Locate the cell with the specified text and output its [x, y] center coordinate. 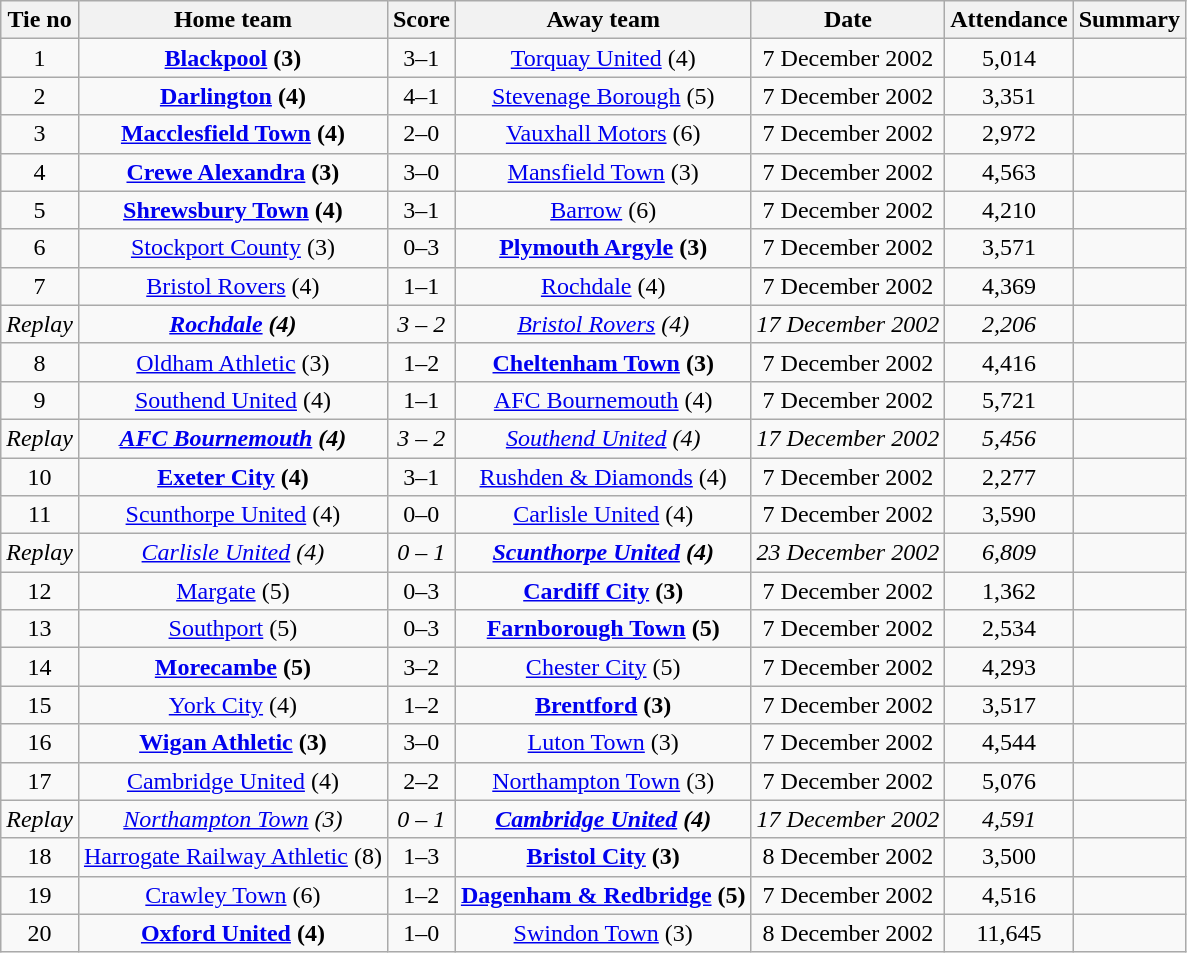
1 [40, 58]
Chester City (5) [603, 667]
Dagenham & Redbridge (5) [603, 895]
Vauxhall Motors (6) [603, 134]
2,206 [1009, 324]
4,563 [1009, 172]
2–2 [421, 781]
Macclesfield Town (4) [232, 134]
Crewe Alexandra (3) [232, 172]
Cardiff City (3) [603, 591]
5,456 [1009, 438]
7 [40, 286]
23 December 2002 [848, 553]
Attendance [1009, 20]
Crawley Town (6) [232, 895]
11 [40, 515]
4–1 [421, 96]
Wigan Athletic (3) [232, 743]
Away team [603, 20]
0–0 [421, 515]
19 [40, 895]
4 [40, 172]
Cheltenham Town (3) [603, 362]
1,362 [1009, 591]
5,721 [1009, 400]
4,544 [1009, 743]
3,517 [1009, 705]
5,076 [1009, 781]
Score [421, 20]
Plymouth Argyle (3) [603, 248]
13 [40, 629]
1–0 [421, 933]
Oxford United (4) [232, 933]
York City (4) [232, 705]
15 [40, 705]
5,014 [1009, 58]
4,591 [1009, 819]
4,516 [1009, 895]
6,809 [1009, 553]
3,590 [1009, 515]
Margate (5) [232, 591]
2 [40, 96]
Mansfield Town (3) [603, 172]
11,645 [1009, 933]
Darlington (4) [232, 96]
Oldham Athletic (3) [232, 362]
Shrewsbury Town (4) [232, 210]
3 [40, 134]
Torquay United (4) [603, 58]
9 [40, 400]
Stevenage Borough (5) [603, 96]
Date [848, 20]
5 [40, 210]
Southport (5) [232, 629]
Blackpool (3) [232, 58]
Rushden & Diamonds (4) [603, 477]
Barrow (6) [603, 210]
3,500 [1009, 857]
3,571 [1009, 248]
Stockport County (3) [232, 248]
Luton Town (3) [603, 743]
3,351 [1009, 96]
Summary [1129, 20]
2,534 [1009, 629]
14 [40, 667]
12 [40, 591]
4,416 [1009, 362]
6 [40, 248]
4,210 [1009, 210]
Harrogate Railway Athletic (8) [232, 857]
Home team [232, 20]
2,277 [1009, 477]
16 [40, 743]
Bristol City (3) [603, 857]
3–2 [421, 667]
2,972 [1009, 134]
Brentford (3) [603, 705]
1–3 [421, 857]
18 [40, 857]
20 [40, 933]
2–0 [421, 134]
Tie no [40, 20]
Farnborough Town (5) [603, 629]
10 [40, 477]
8 [40, 362]
Exeter City (4) [232, 477]
Morecambe (5) [232, 667]
4,293 [1009, 667]
4,369 [1009, 286]
Swindon Town (3) [603, 933]
17 [40, 781]
